Provide the [x, y] coordinate of the cell's center where the given text is located.  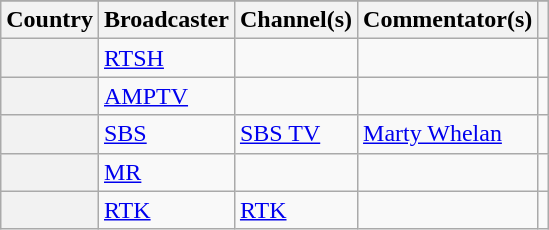
Country [50, 20]
Commentator(s) [448, 20]
Marty Whelan [448, 134]
SBS [166, 134]
MR [166, 172]
Broadcaster [166, 20]
RTSH [166, 58]
SBS TV [296, 134]
Channel(s) [296, 20]
AMPTV [166, 96]
